Provide the (X, Y) coordinate of the cell's center where the given text is located.  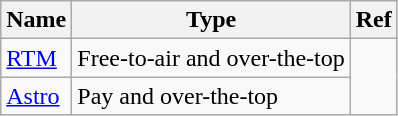
Ref (374, 20)
RTM (36, 58)
Type (211, 20)
Free-to-air and over-the-top (211, 58)
Astro (36, 96)
Name (36, 20)
Pay and over-the-top (211, 96)
